For the text-containing cell, return its midpoint in (X, Y) coordinate format. 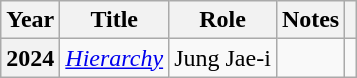
Hierarchy (114, 58)
Notes (310, 20)
Year (30, 20)
2024 (30, 58)
Role (223, 20)
Title (114, 20)
Jung Jae-i (223, 58)
